Capture the cell that displays the provided text and extract its (x, y) central coordinate. 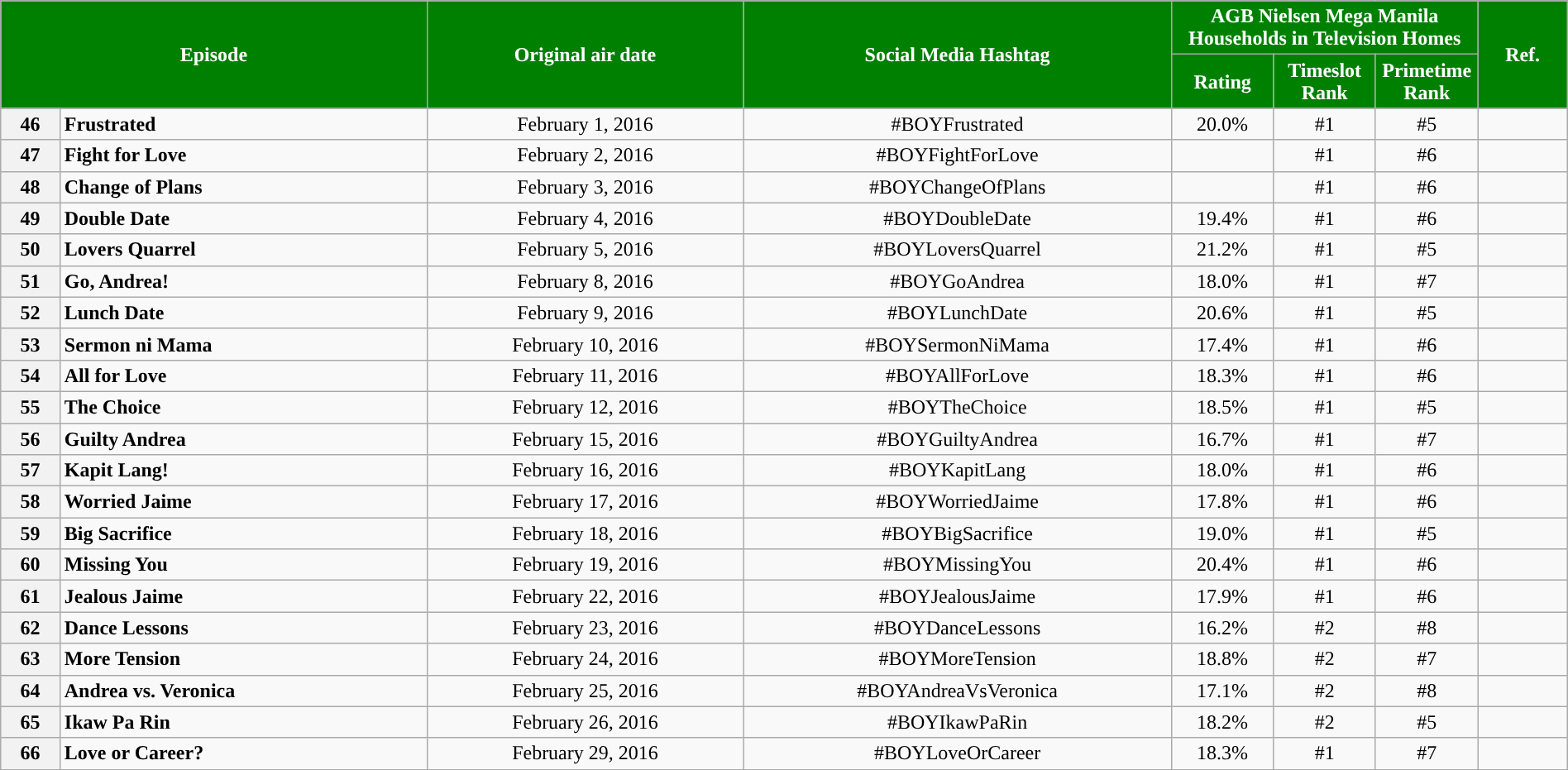
#BOYFrustrated (958, 124)
Ref. (1523, 55)
February 2, 2016 (586, 155)
#BOYFightForLove (958, 155)
Original air date (586, 55)
#BOYIkawPaRin (958, 722)
16.7% (1222, 439)
Fight for Love (243, 155)
Social Media Hashtag (958, 55)
#BOYLoveOrCareer (958, 753)
53 (31, 344)
February 8, 2016 (586, 281)
54 (31, 375)
February 10, 2016 (586, 344)
#BOYBigSacrifice (958, 533)
February 29, 2016 (586, 753)
February 19, 2016 (586, 565)
Sermon ni Mama (243, 344)
February 23, 2016 (586, 628)
February 24, 2016 (586, 659)
18.5% (1222, 407)
17.9% (1222, 596)
AGB Nielsen Mega Manila Households in Television Homes (1325, 28)
February 5, 2016 (586, 250)
47 (31, 155)
17.4% (1222, 344)
February 9, 2016 (586, 313)
February 4, 2016 (586, 218)
Go, Andrea! (243, 281)
18.2% (1222, 722)
Worried Jaime (243, 502)
57 (31, 471)
64 (31, 691)
51 (31, 281)
February 12, 2016 (586, 407)
Missing You (243, 565)
Jealous Jaime (243, 596)
#BOYSermonNiMama (958, 344)
48 (31, 187)
Andrea vs. Veronica (243, 691)
#BOYWorriedJaime (958, 502)
59 (31, 533)
The Choice (243, 407)
#BOYAllForLove (958, 375)
Double Date (243, 218)
February 25, 2016 (586, 691)
Lunch Date (243, 313)
52 (31, 313)
18.8% (1222, 659)
February 15, 2016 (586, 439)
50 (31, 250)
17.1% (1222, 691)
46 (31, 124)
55 (31, 407)
19.0% (1222, 533)
More Tension (243, 659)
#BOYAndreaVsVeronica (958, 691)
20.6% (1222, 313)
February 3, 2016 (586, 187)
17.8% (1222, 502)
February 17, 2016 (586, 502)
Guilty Andrea (243, 439)
February 11, 2016 (586, 375)
February 18, 2016 (586, 533)
Love or Career? (243, 753)
62 (31, 628)
Rating (1222, 81)
#BOYMissingYou (958, 565)
Lovers Quarrel (243, 250)
20.0% (1222, 124)
#BOYGoAndrea (958, 281)
Dance Lessons (243, 628)
19.4% (1222, 218)
56 (31, 439)
Big Sacrifice (243, 533)
60 (31, 565)
20.4% (1222, 565)
#BOYKapitLang (958, 471)
#BOYDanceLessons (958, 628)
Primetime Rank (1427, 81)
61 (31, 596)
#BOYLoversQuarrel (958, 250)
58 (31, 502)
Timeslot Rank (1325, 81)
Change of Plans (243, 187)
21.2% (1222, 250)
February 22, 2016 (586, 596)
February 16, 2016 (586, 471)
#BOYTheChoice (958, 407)
66 (31, 753)
63 (31, 659)
#BOYLunchDate (958, 313)
Kapit Lang! (243, 471)
February 26, 2016 (586, 722)
16.2% (1222, 628)
February 1, 2016 (586, 124)
#BOYGuiltyAndrea (958, 439)
#BOYChangeOfPlans (958, 187)
65 (31, 722)
#BOYDoubleDate (958, 218)
All for Love (243, 375)
Ikaw Pa Rin (243, 722)
Episode (213, 55)
#BOYMoreTension (958, 659)
Frustrated (243, 124)
#BOYJealousJaime (958, 596)
49 (31, 218)
